From the cell containing the given text, extract its center point as [x, y] coordinate. 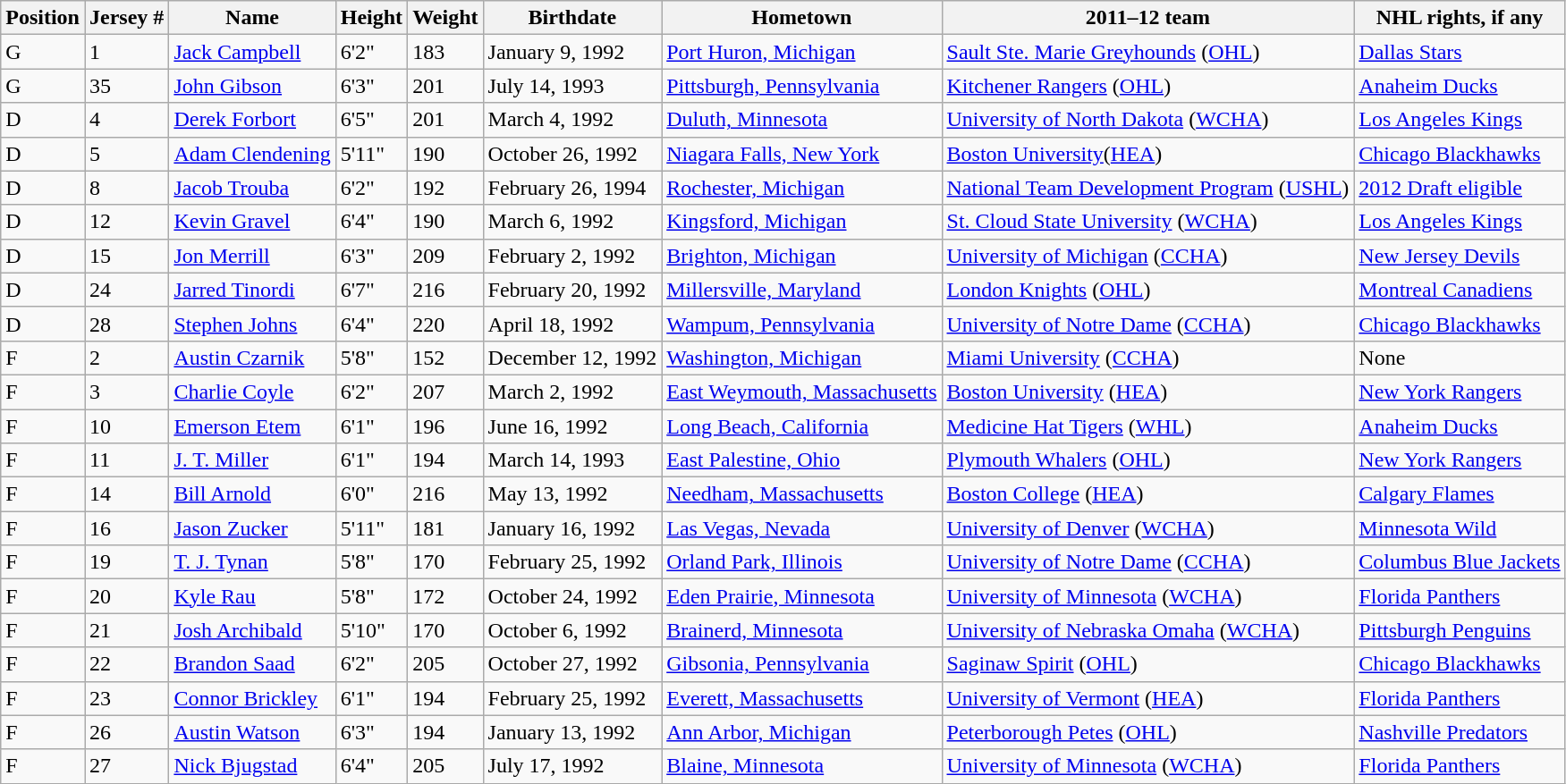
Wampum, Pennsylvania [801, 324]
Orland Park, Illinois [801, 562]
July 17, 1992 [572, 766]
Port Huron, Michigan [801, 52]
University of Vermont (HEA) [1148, 698]
University of Nebraska Omaha (WCHA) [1148, 630]
Jacob Trouba [252, 188]
Austin Czarnik [252, 358]
2011–12 team [1148, 18]
Dallas Stars [1460, 52]
Name [252, 18]
Brainerd, Minnesota [801, 630]
October 27, 1992 [572, 664]
Connor Brickley [252, 698]
Brighton, Michigan [801, 256]
May 13, 1992 [572, 494]
University of Denver (WCHA) [1148, 528]
Columbus Blue Jackets [1460, 562]
Gibsonia, Pennsylvania [801, 664]
June 16, 1992 [572, 426]
March 14, 1993 [572, 460]
6'7" [371, 290]
Montreal Canadiens [1460, 290]
21 [126, 630]
Nashville Predators [1460, 732]
Stephen Johns [252, 324]
Nick Bjugstad [252, 766]
2 [126, 358]
Brandon Saad [252, 664]
Pittsburgh Penguins [1460, 630]
National Team Development Program (USHL) [1148, 188]
Weight [445, 18]
8 [126, 188]
28 [126, 324]
Blaine, Minnesota [801, 766]
Emerson Etem [252, 426]
2012 Draft eligible [1460, 188]
University of North Dakota (WCHA) [1148, 120]
Niagara Falls, New York [801, 154]
Josh Archibald [252, 630]
Jarred Tinordi [252, 290]
Hometown [801, 18]
December 12, 1992 [572, 358]
152 [445, 358]
East Weymouth, Massachusetts [801, 392]
Rochester, Michigan [801, 188]
Kevin Gravel [252, 222]
209 [445, 256]
Long Beach, California [801, 426]
October 26, 1992 [572, 154]
6'5" [371, 120]
24 [126, 290]
12 [126, 222]
Position [43, 18]
Plymouth Whalers (OHL) [1148, 460]
Jack Campbell [252, 52]
Peterborough Petes (OHL) [1148, 732]
20 [126, 596]
Ann Arbor, Michigan [801, 732]
5'10" [371, 630]
196 [445, 426]
July 14, 1993 [572, 86]
Duluth, Minnesota [801, 120]
Kyle Rau [252, 596]
John Gibson [252, 86]
Eden Prairie, Minnesota [801, 596]
Calgary Flames [1460, 494]
Las Vegas, Nevada [801, 528]
Millersville, Maryland [801, 290]
Everett, Massachusetts [801, 698]
26 [126, 732]
March 2, 1992 [572, 392]
None [1460, 358]
35 [126, 86]
23 [126, 698]
Minnesota Wild [1460, 528]
Saginaw Spirit (OHL) [1148, 664]
14 [126, 494]
Jersey # [126, 18]
University of Michigan (CCHA) [1148, 256]
19 [126, 562]
172 [445, 596]
J. T. Miller [252, 460]
6'0" [371, 494]
Kingsford, Michigan [801, 222]
January 13, 1992 [572, 732]
New Jersey Devils [1460, 256]
Miami University (CCHA) [1148, 358]
February 20, 1992 [572, 290]
4 [126, 120]
Boston College (HEA) [1148, 494]
T. J. Tynan [252, 562]
Birthdate [572, 18]
220 [445, 324]
1 [126, 52]
Bill Arnold [252, 494]
NHL rights, if any [1460, 18]
October 24, 1992 [572, 596]
London Knights (OHL) [1148, 290]
Austin Watson [252, 732]
27 [126, 766]
183 [445, 52]
Kitchener Rangers (OHL) [1148, 86]
3 [126, 392]
Adam Clendening [252, 154]
181 [445, 528]
February 2, 1992 [572, 256]
St. Cloud State University (WCHA) [1148, 222]
Boston University(HEA) [1148, 154]
March 4, 1992 [572, 120]
Jason Zucker [252, 528]
Height [371, 18]
10 [126, 426]
East Palestine, Ohio [801, 460]
Needham, Massachusetts [801, 494]
Pittsburgh, Pennsylvania [801, 86]
Charlie Coyle [252, 392]
March 6, 1992 [572, 222]
15 [126, 256]
207 [445, 392]
Sault Ste. Marie Greyhounds (OHL) [1148, 52]
January 9, 1992 [572, 52]
Jon Merrill [252, 256]
192 [445, 188]
February 26, 1994 [572, 188]
Washington, Michigan [801, 358]
11 [126, 460]
Derek Forbort [252, 120]
Medicine Hat Tigers (WHL) [1148, 426]
16 [126, 528]
October 6, 1992 [572, 630]
January 16, 1992 [572, 528]
April 18, 1992 [572, 324]
Boston University (HEA) [1148, 392]
5 [126, 154]
22 [126, 664]
